Capture the cell that displays the provided text and extract its (x, y) central coordinate. 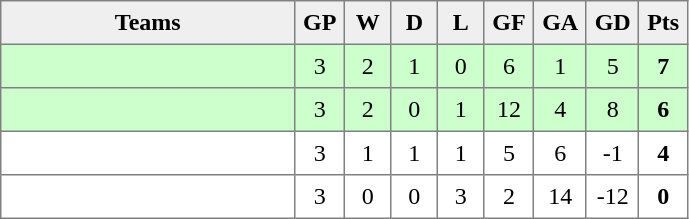
14 (560, 197)
8 (612, 110)
GP (320, 23)
Teams (148, 23)
GF (509, 23)
7 (663, 66)
D (414, 23)
GD (612, 23)
-1 (612, 153)
GA (560, 23)
W (368, 23)
12 (509, 110)
Pts (663, 23)
-12 (612, 197)
L (461, 23)
